Capture the cell that displays the provided text and extract its (X, Y) central coordinate. 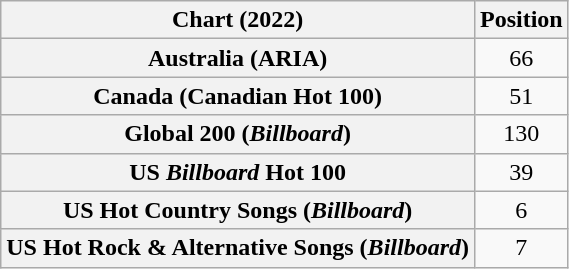
7 (521, 248)
Canada (Canadian Hot 100) (238, 96)
Australia (ARIA) (238, 58)
US Hot Rock & Alternative Songs (Billboard) (238, 248)
66 (521, 58)
39 (521, 172)
130 (521, 134)
51 (521, 96)
US Hot Country Songs (Billboard) (238, 210)
US Billboard Hot 100 (238, 172)
Global 200 (Billboard) (238, 134)
Chart (2022) (238, 20)
6 (521, 210)
Position (521, 20)
